Scan for the cell matching the given text and deliver its (x, y) coordinate at center. 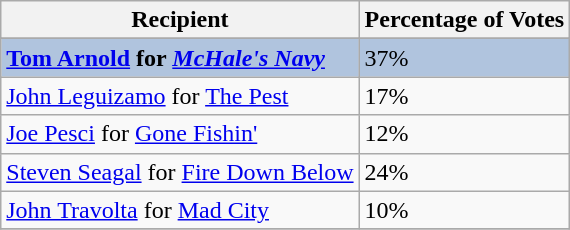
12% (464, 134)
Joe Pesci for Gone Fishin' (180, 134)
John Travolta for Mad City (180, 210)
37% (464, 58)
Percentage of Votes (464, 20)
17% (464, 96)
10% (464, 210)
Tom Arnold for McHale's Navy (180, 58)
24% (464, 172)
Recipient (180, 20)
Steven Seagal for Fire Down Below (180, 172)
John Leguizamo for The Pest (180, 96)
